Return [x, y] of the center of cell containing provided text 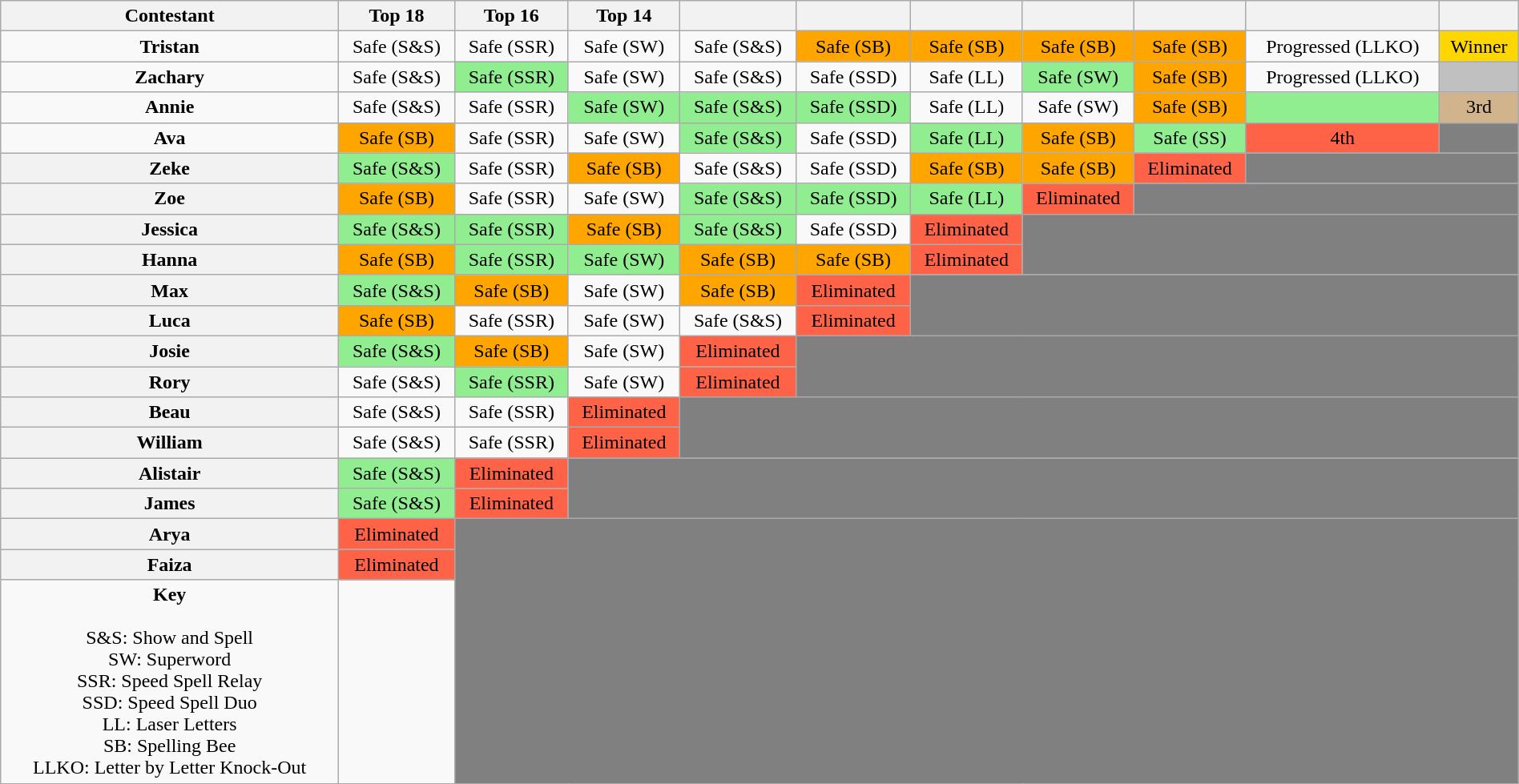
3rd [1479, 107]
Beau [170, 412]
Safe (SS) [1189, 138]
Top 14 [623, 16]
Josie [170, 351]
Zachary [170, 77]
James [170, 504]
Ava [170, 138]
Contestant [170, 16]
Rory [170, 382]
Tristan [170, 46]
Arya [170, 534]
4th [1343, 138]
Hanna [170, 259]
William [170, 443]
Faiza [170, 565]
Winner [1479, 46]
Annie [170, 107]
Zoe [170, 199]
Jessica [170, 229]
Top 16 [511, 16]
Zeke [170, 168]
Max [170, 290]
KeyS&S: Show and SpellSW: SuperwordSSR: Speed Spell RelaySSD: Speed Spell DuoLL: Laser LettersSB: Spelling BeeLLKO: Letter by Letter Knock-Out [170, 681]
Top 18 [397, 16]
Luca [170, 320]
Alistair [170, 473]
